Identify which cell holds the provided text, then report its (X, Y) central coordinate. 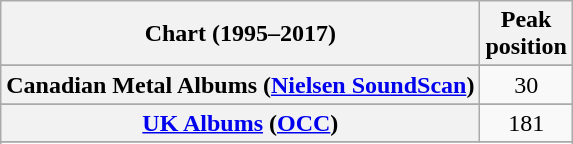
181 (526, 123)
Peakposition (526, 34)
30 (526, 85)
Chart (1995–2017) (240, 34)
UK Albums (OCC) (240, 123)
Canadian Metal Albums (Nielsen SoundScan) (240, 85)
